From the cell containing the given text, extract its center point as (X, Y) coordinate. 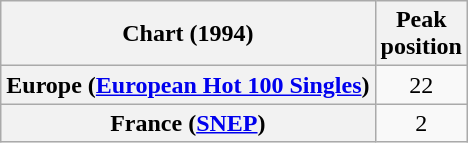
Europe (European Hot 100 Singles) (188, 85)
22 (421, 85)
2 (421, 123)
Chart (1994) (188, 34)
Peakposition (421, 34)
France (SNEP) (188, 123)
